Capture the cell that displays the provided text and extract its [x, y] central coordinate. 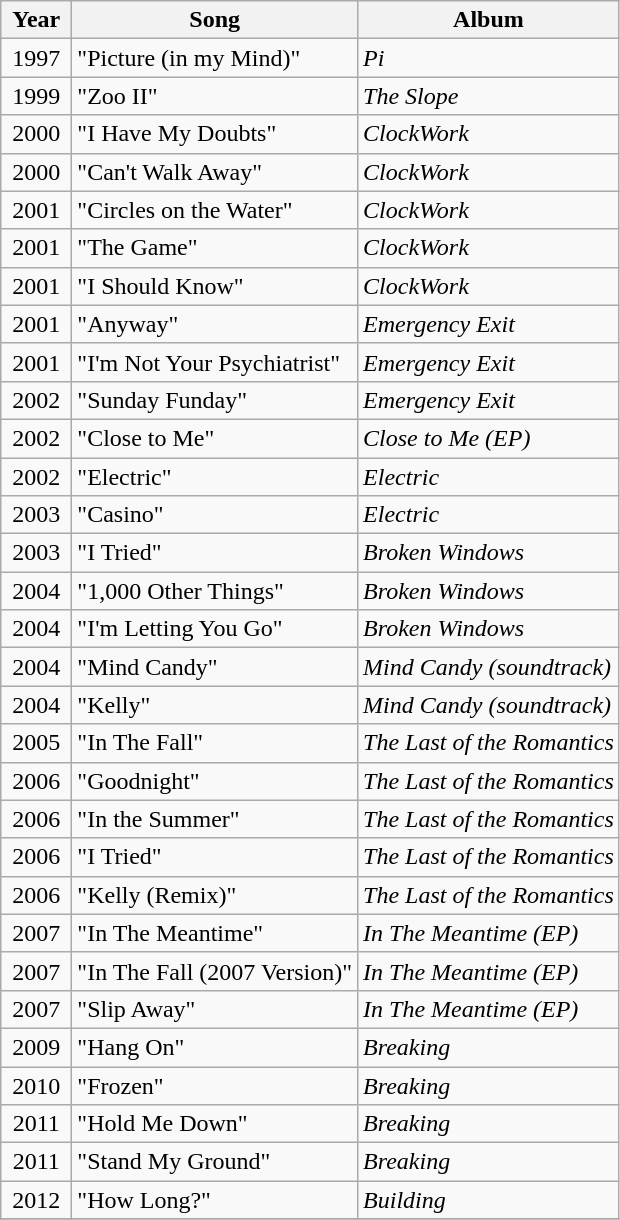
"Slip Away" [215, 1009]
"Hang On" [215, 1047]
"The Game" [215, 248]
Building [489, 1200]
"In the Summer" [215, 819]
"I Have My Doubts" [215, 134]
"Anyway" [215, 324]
"In The Meantime" [215, 933]
1999 [36, 96]
"Sunday Funday" [215, 400]
"Kelly (Remix)" [215, 895]
"Electric" [215, 477]
"Stand My Ground" [215, 1162]
1997 [36, 58]
Pi [489, 58]
"Goodnight" [215, 781]
"I Should Know" [215, 286]
The Slope [489, 96]
"1,000 Other Things" [215, 591]
"In The Fall" [215, 743]
"Casino" [215, 515]
Year [36, 20]
Album [489, 20]
2009 [36, 1047]
2012 [36, 1200]
"Zoo II" [215, 96]
"Picture (in my Mind)" [215, 58]
"Hold Me Down" [215, 1124]
"Mind Candy" [215, 667]
"In The Fall (2007 Version)" [215, 971]
"I'm Not Your Psychiatrist" [215, 362]
Close to Me (EP) [489, 438]
Song [215, 20]
"Can't Walk Away" [215, 172]
"Close to Me" [215, 438]
"How Long?" [215, 1200]
"Circles on the Water" [215, 210]
2005 [36, 743]
"Kelly" [215, 705]
"I'm Letting You Go" [215, 629]
2010 [36, 1085]
"Frozen" [215, 1085]
